Return (x, y) of the center of cell containing provided text 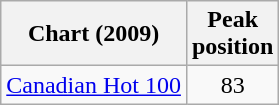
Canadian Hot 100 (94, 85)
Peakposition (232, 34)
83 (232, 85)
Chart (2009) (94, 34)
